Find where the given text appears and provide that cell's center as (X, Y) coordinate. 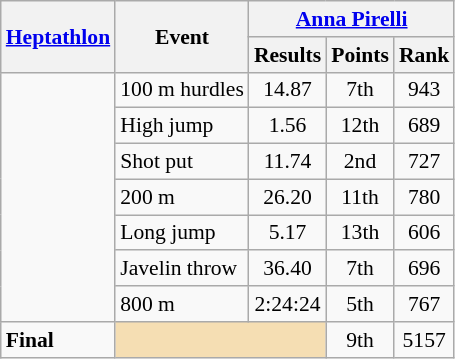
13th (360, 233)
696 (424, 269)
2:24:24 (288, 304)
800 m (182, 304)
Heptathlon (58, 36)
High jump (182, 126)
11.74 (288, 162)
5157 (424, 340)
Anna Pirelli (352, 19)
727 (424, 162)
780 (424, 197)
767 (424, 304)
Final (58, 340)
Event (182, 36)
2nd (360, 162)
200 m (182, 197)
606 (424, 233)
9th (360, 340)
14.87 (288, 90)
11th (360, 197)
Rank (424, 55)
36.40 (288, 269)
Points (360, 55)
100 m hurdles (182, 90)
5.17 (288, 233)
1.56 (288, 126)
Results (288, 55)
26.20 (288, 197)
Long jump (182, 233)
Shot put (182, 162)
943 (424, 90)
Javelin throw (182, 269)
689 (424, 126)
12th (360, 126)
5th (360, 304)
